Scan for the cell matching the given text and deliver its (X, Y) coordinate at center. 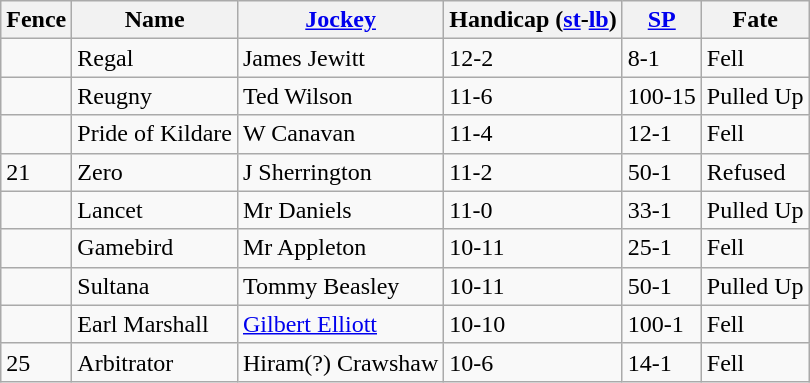
W Canavan (340, 134)
8-1 (662, 58)
21 (36, 172)
25-1 (662, 248)
Handicap (st-lb) (533, 20)
11-0 (533, 210)
SP (662, 20)
Earl Marshall (155, 324)
Zero (155, 172)
11-6 (533, 96)
12-2 (533, 58)
33-1 (662, 210)
10-6 (533, 362)
Name (155, 20)
Lancet (155, 210)
Mr Appleton (340, 248)
Refused (755, 172)
Fate (755, 20)
Jockey (340, 20)
Hiram(?) Crawshaw (340, 362)
Mr Daniels (340, 210)
10-10 (533, 324)
Arbitrator (155, 362)
Gilbert Elliott (340, 324)
100-15 (662, 96)
J Sherrington (340, 172)
11-2 (533, 172)
Sultana (155, 286)
25 (36, 362)
Tommy Beasley (340, 286)
11-4 (533, 134)
100-1 (662, 324)
Regal (155, 58)
Ted Wilson (340, 96)
Gamebird (155, 248)
14-1 (662, 362)
Fence (36, 20)
James Jewitt (340, 58)
12-1 (662, 134)
Reugny (155, 96)
Pride of Kildare (155, 134)
